Scan for the cell matching the given text and deliver its (x, y) coordinate at center. 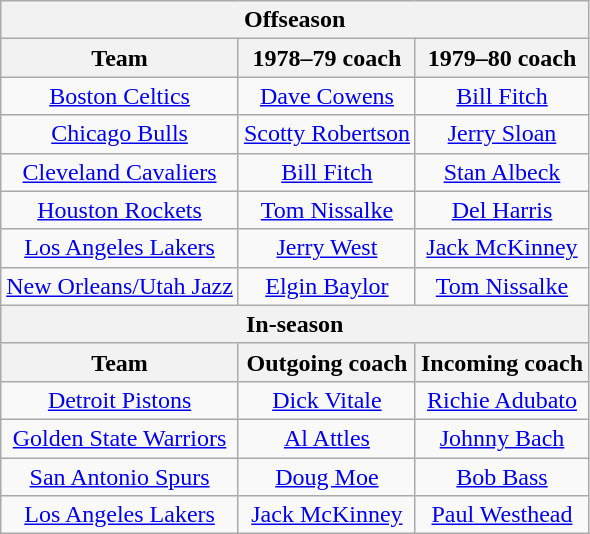
Al Attles (326, 438)
Scotty Robertson (326, 134)
Del Harris (502, 210)
Johnny Bach (502, 438)
Golden State Warriors (120, 438)
Incoming coach (502, 362)
Jerry West (326, 248)
San Antonio Spurs (120, 477)
Detroit Pistons (120, 400)
Elgin Baylor (326, 286)
Dick Vitale (326, 400)
1979–80 coach (502, 58)
Outgoing coach (326, 362)
Cleveland Cavaliers (120, 172)
Dave Cowens (326, 96)
Offseason (295, 20)
Boston Celtics (120, 96)
Bob Bass (502, 477)
1978–79 coach (326, 58)
In-season (295, 324)
Stan Albeck (502, 172)
Paul Westhead (502, 515)
Houston Rockets (120, 210)
Jerry Sloan (502, 134)
Chicago Bulls (120, 134)
Richie Adubato (502, 400)
Doug Moe (326, 477)
New Orleans/Utah Jazz (120, 286)
